Return the (X, Y) coordinate for the center point of the cell that contains the specified text.  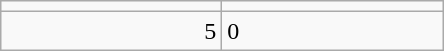
5 (112, 31)
0 (332, 31)
